Return [x, y] of the center of cell containing provided text 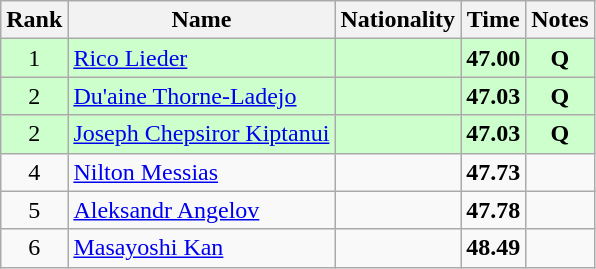
47.78 [494, 210]
4 [34, 172]
Joseph Chepsiror Kiptanui [202, 134]
47.00 [494, 58]
Rico Lieder [202, 58]
1 [34, 58]
Aleksandr Angelov [202, 210]
6 [34, 248]
Rank [34, 20]
48.49 [494, 248]
Name [202, 20]
Nilton Messias [202, 172]
Nationality [398, 20]
Du'aine Thorne-Ladejo [202, 96]
Notes [560, 20]
5 [34, 210]
Masayoshi Kan [202, 248]
47.73 [494, 172]
Time [494, 20]
